Return the (X, Y) coordinate for the center point of the cell that contains the specified text.  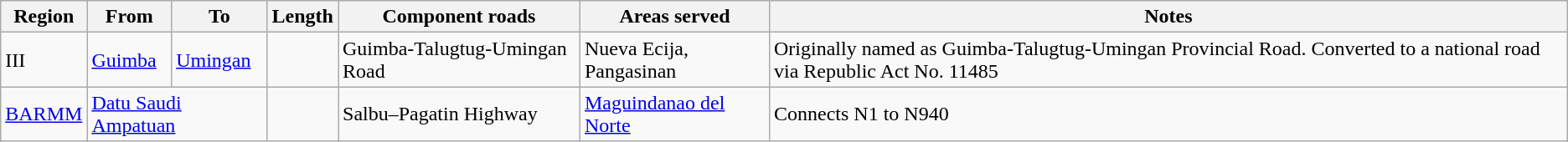
Originally named as Guimba-Talugtug-Umingan Provincial Road. Converted to a national road via Republic Act No. 11485 (1168, 60)
Datu Saudi Ampatuan (178, 114)
Region (44, 17)
Guimba-Talugtug-Umingan Road (459, 60)
Salbu–Pagatin Highway (459, 114)
Guimba (129, 60)
Umingan (219, 60)
Component roads (459, 17)
From (129, 17)
III (44, 60)
Length (302, 17)
Nueva Ecija, Pangasinan (674, 60)
Connects N1 to N940 (1168, 114)
To (219, 17)
Notes (1168, 17)
Maguindanao del Norte (674, 114)
BARMM (44, 114)
Areas served (674, 17)
